Capture the cell that displays the provided text and extract its [x, y] central coordinate. 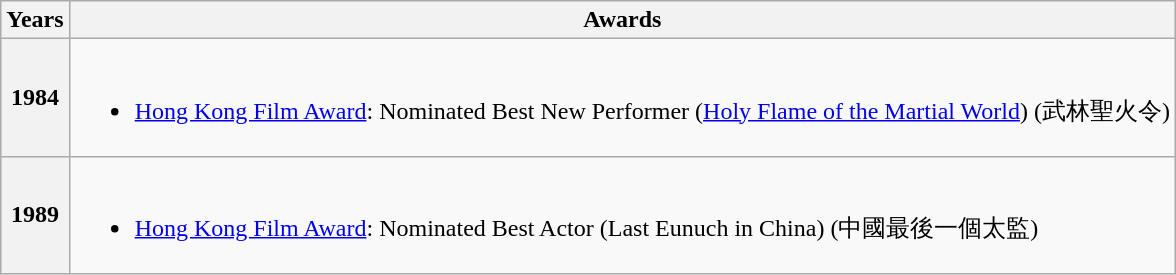
Hong Kong Film Award: Nominated Best Actor (Last Eunuch in China) (中國最後一個太監) [622, 215]
Hong Kong Film Award: Nominated Best New Performer (Holy Flame of the Martial World) (武林聖火令) [622, 98]
1984 [35, 98]
Awards [622, 20]
1989 [35, 215]
Years [35, 20]
